Search for the cell housing the specified text and yield its (x, y) center coordinate. 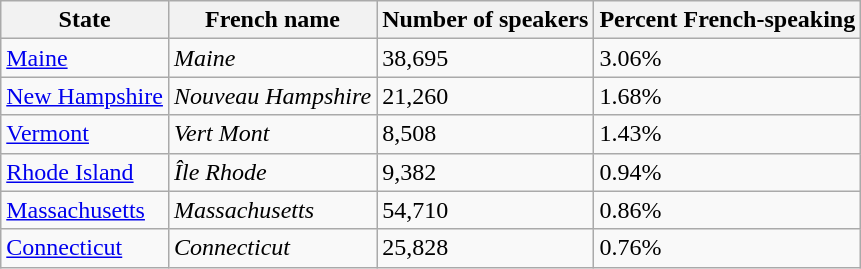
Percent French-speaking (728, 20)
25,828 (486, 248)
54,710 (486, 210)
21,260 (486, 96)
1.43% (728, 134)
French name (272, 20)
Rhode Island (85, 172)
Vermont (85, 134)
Vert Mont (272, 134)
0.76% (728, 248)
Nouveau Hampshire (272, 96)
0.86% (728, 210)
State (85, 20)
9,382 (486, 172)
Île Rhode (272, 172)
1.68% (728, 96)
New Hampshire (85, 96)
Number of speakers (486, 20)
8,508 (486, 134)
38,695 (486, 58)
3.06% (728, 58)
0.94% (728, 172)
